Return (x, y) of the center of cell containing provided text 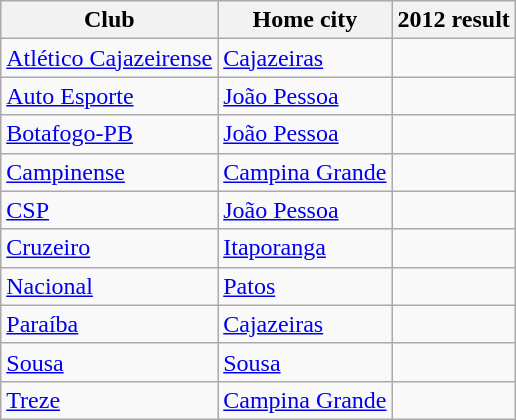
Patos (305, 286)
Auto Esporte (110, 96)
Nacional (110, 286)
Club (110, 20)
Campinense (110, 172)
Itaporanga (305, 248)
Atlético Cajazeirense (110, 58)
Home city (305, 20)
Treze (110, 400)
Cruzeiro (110, 248)
2012 result (454, 20)
Paraíba (110, 324)
Botafogo-PB (110, 134)
CSP (110, 210)
